Identify which cell holds the provided text, then report its [X, Y] central coordinate. 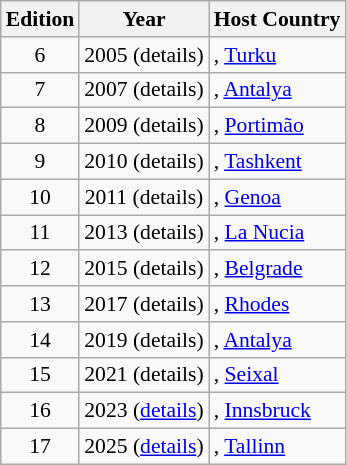
8 [40, 126]
, Portimão [278, 126]
Host Country [278, 19]
2023 (details) [144, 411]
14 [40, 340]
12 [40, 269]
2015 (details) [144, 269]
2010 (details) [144, 162]
, Turku [278, 55]
16 [40, 411]
2011 (details) [144, 197]
17 [40, 447]
11 [40, 233]
, Tallinn [278, 447]
2005 (details) [144, 55]
2013 (details) [144, 233]
Edition [40, 19]
7 [40, 90]
2025 (details) [144, 447]
, Rhodes [278, 304]
10 [40, 197]
, Genoa [278, 197]
2009 (details) [144, 126]
, Belgrade [278, 269]
9 [40, 162]
6 [40, 55]
Year [144, 19]
, Tashkent [278, 162]
2019 (details) [144, 340]
, La Nucia [278, 233]
2017 (details) [144, 304]
15 [40, 375]
2007 (details) [144, 90]
, Innsbruck [278, 411]
13 [40, 304]
, Seixal [278, 375]
2021 (details) [144, 375]
